From the cell containing the given text, extract its center point as [x, y] coordinate. 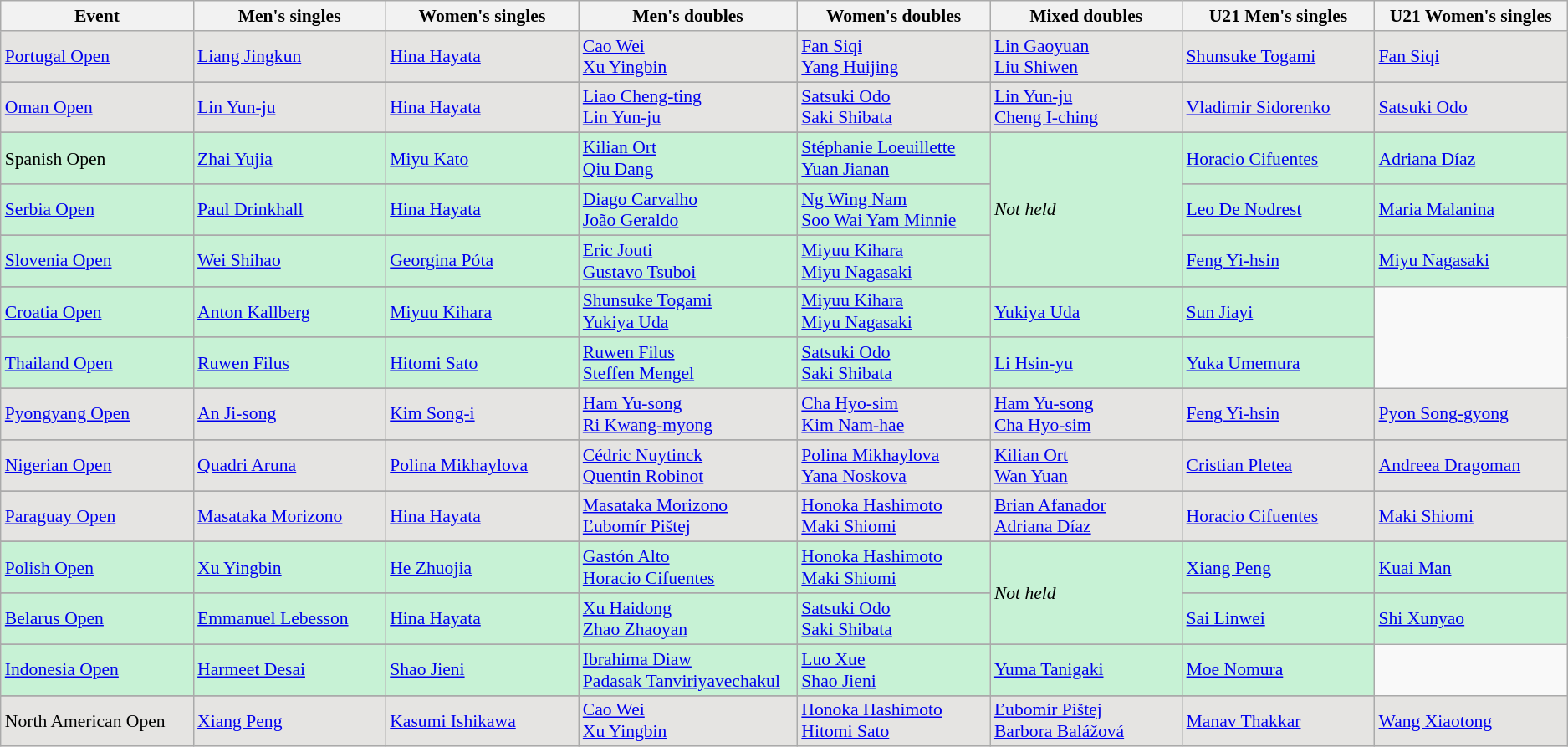
Cédric Nuytinck Quentin Robinot [688, 465]
Honoka Hashimoto Hitomi Sato [893, 721]
Kasumi Ishikawa [482, 721]
Spanish Open [97, 159]
Li Hsin-yu [1086, 363]
North American Open [97, 721]
Gastón Alto Horacio Cifuentes [688, 567]
Stéphanie Loeuillette Yuan Jianan [893, 159]
Quadri Aruna [289, 465]
Masataka Morizono [289, 517]
Pyongyang Open [97, 415]
Adriana Díaz [1471, 159]
Ham Yu-song Cha Hyo-sim [1086, 415]
Xu Yingbin [289, 567]
Liang Jingkun [289, 57]
Kilian Ort Qiu Dang [688, 159]
Emmanuel Lebesson [289, 619]
Maria Malanina [1471, 209]
Fan Siqi [1471, 57]
Miyu Nagasaki [1471, 261]
Wei Shihao [289, 261]
Diago Carvalho João Geraldo [688, 209]
Women's singles [482, 16]
Paul Drinkhall [289, 209]
Ham Yu-song Ri Kwang-myong [688, 415]
An Ji-song [289, 415]
Slovenia Open [97, 261]
Harmeet Desai [289, 669]
Shunsuke Togami [1279, 57]
Ibrahima Diaw Padasak Tanviriyavechakul [688, 669]
Kuai Man [1471, 567]
Fan Siqi Yang Huijing [893, 57]
Anton Kallberg [289, 311]
Portugal Open [97, 57]
Kim Song-i [482, 415]
Manav Thakkar [1279, 721]
Ruwen Filus [289, 363]
Polina Mikhaylova [482, 465]
Yuka Umemura [1279, 363]
Masataka Morizono Ľubomír Pištej [688, 517]
Eric Jouti Gustavo Tsuboi [688, 261]
Sun Jiayi [1279, 311]
Indonesia Open [97, 669]
Luo Xue Shao Jieni [893, 669]
Event [97, 16]
U21 Men's singles [1279, 16]
Polish Open [97, 567]
Zhai Yujia [289, 159]
Thailand Open [97, 363]
Liao Cheng-ting Lin Yun-ju [688, 107]
He Zhuojia [482, 567]
Maki Shiomi [1471, 517]
Lin Yun-ju [289, 107]
Pyon Song-gyong [1471, 415]
Oman Open [97, 107]
Leo De Nodrest [1279, 209]
Xu Haidong Zhao Zhaoyan [688, 619]
Miyu Kato [482, 159]
Belarus Open [97, 619]
Croatia Open [97, 311]
Sai Linwei [1279, 619]
Men's doubles [688, 16]
Ľubomír Pištej Barbora Balážová [1086, 721]
Lin Yun-ju Cheng I-ching [1086, 107]
Cha Hyo-sim Kim Nam-hae [893, 415]
Cristian Pletea [1279, 465]
Yukiya Uda [1086, 311]
Georgina Póta [482, 261]
Nigerian Open [97, 465]
Polina Mikhaylova Yana Noskova [893, 465]
Wang Xiaotong [1471, 721]
Kilian Ort Wan Yuan [1086, 465]
Men's singles [289, 16]
Shao Jieni [482, 669]
Women's doubles [893, 16]
Yuma Tanigaki [1086, 669]
Serbia Open [97, 209]
Miyuu Kihara [482, 311]
Vladimir Sidorenko [1279, 107]
Satsuki Odo [1471, 107]
Mixed doubles [1086, 16]
U21 Women's singles [1471, 16]
Hitomi Sato [482, 363]
Ruwen Filus Steffen Mengel [688, 363]
Shunsuke Togami Yukiya Uda [688, 311]
Shi Xunyao [1471, 619]
Brian Afanador Adriana Díaz [1086, 517]
Lin Gaoyuan Liu Shiwen [1086, 57]
Moe Nomura [1279, 669]
Ng Wing Nam Soo Wai Yam Minnie [893, 209]
Andreea Dragoman [1471, 465]
Paraguay Open [97, 517]
